Detect which cell encompasses the target text, then output its [x, y] center coordinate. 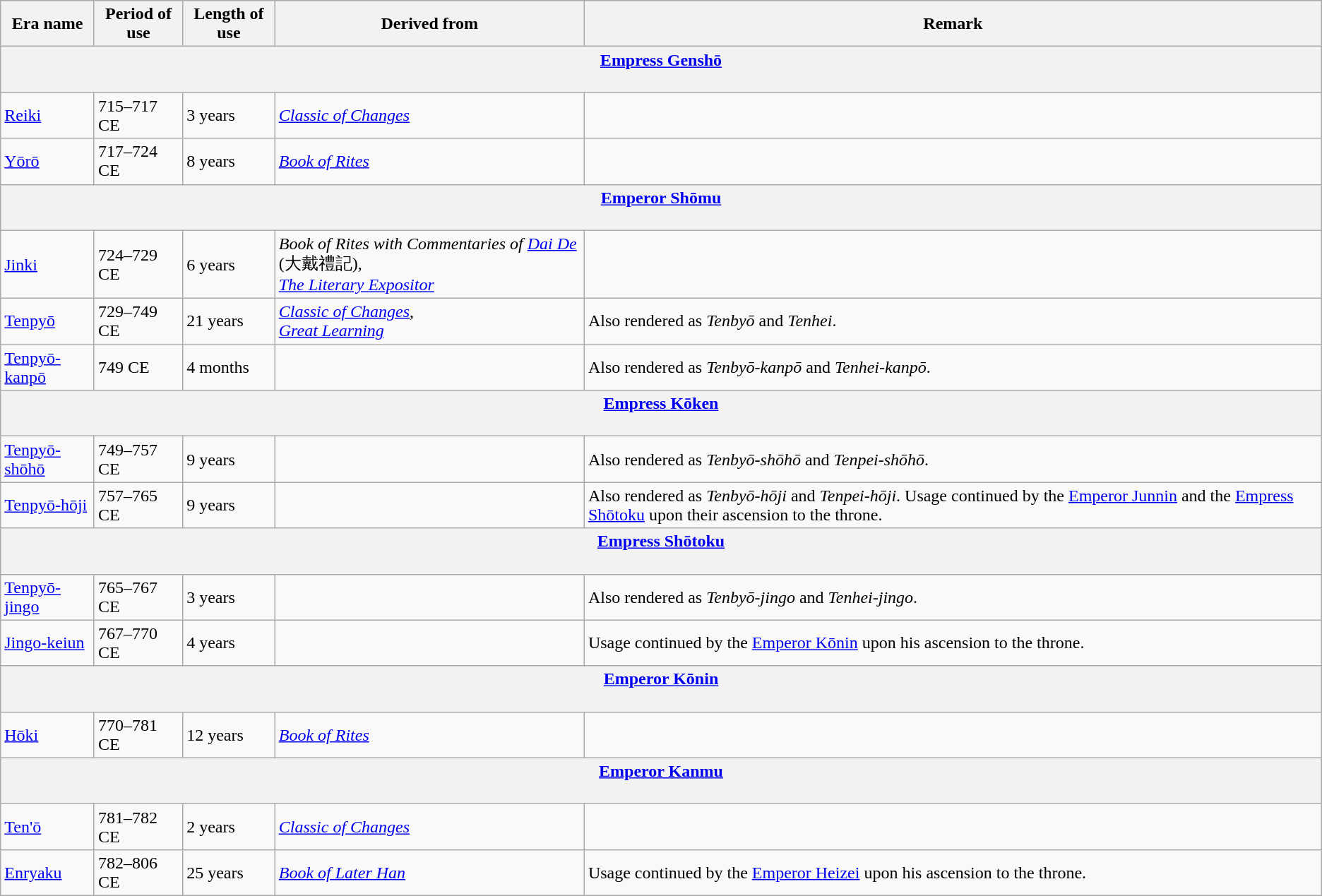
Period of use [138, 24]
765–767 CE [138, 597]
Usage continued by the Emperor Heizei upon his ascension to the throne. [953, 873]
Derived from [429, 24]
Reiki [48, 116]
Tenpyō-jingo [48, 597]
4 years [229, 643]
Tenpyō [48, 322]
757–765 CE [138, 506]
Usage continued by the Emperor Kōnin upon his ascension to the throne. [953, 643]
717–724 CE [138, 161]
767–770 CE [138, 643]
749 CE [138, 367]
Tenpyō-shōhō [48, 459]
2 years [229, 826]
Jingo-keiun [48, 643]
Length of use [229, 24]
Jinki [48, 264]
Emperor Kōnin [661, 689]
724–729 CE [138, 264]
Hōki [48, 734]
Empress Genshō [661, 69]
Also rendered as Tenbyō-kanpō and Tenhei-kanpō. [953, 367]
770–781 CE [138, 734]
Enryaku [48, 873]
8 years [229, 161]
21 years [229, 322]
729–749 CE [138, 322]
Empress Kōken [661, 414]
12 years [229, 734]
Tenpyō-hōji [48, 506]
Also rendered as Tenbyō and Tenhei. [953, 322]
Also rendered as Tenbyō-hōji and Tenpei-hōji. Usage continued by the Emperor Junnin and the Empress Shōtoku upon their ascension to the throne. [953, 506]
Also rendered as Tenbyō-jingo and Tenhei-jingo. [953, 597]
781–782 CE [138, 826]
Empress Shōtoku [661, 551]
782–806 CE [138, 873]
Also rendered as Tenbyō-shōhō and Tenpei-shōhō. [953, 459]
Classic of Changes,Great Learning [429, 322]
Remark [953, 24]
715–717 CE [138, 116]
6 years [229, 264]
Era name [48, 24]
Tenpyō-kanpō [48, 367]
Emperor Kanmu [661, 781]
Ten'ō [48, 826]
Book of Later Han [429, 873]
25 years [229, 873]
Emperor Shōmu [661, 208]
749–757 CE [138, 459]
Yōrō [48, 161]
4 months [229, 367]
Book of Rites with Commentaries of Dai De (大戴禮記),The Literary Expositor [429, 264]
